Output the [X, Y] coordinate of the center of the cell containing the given text.  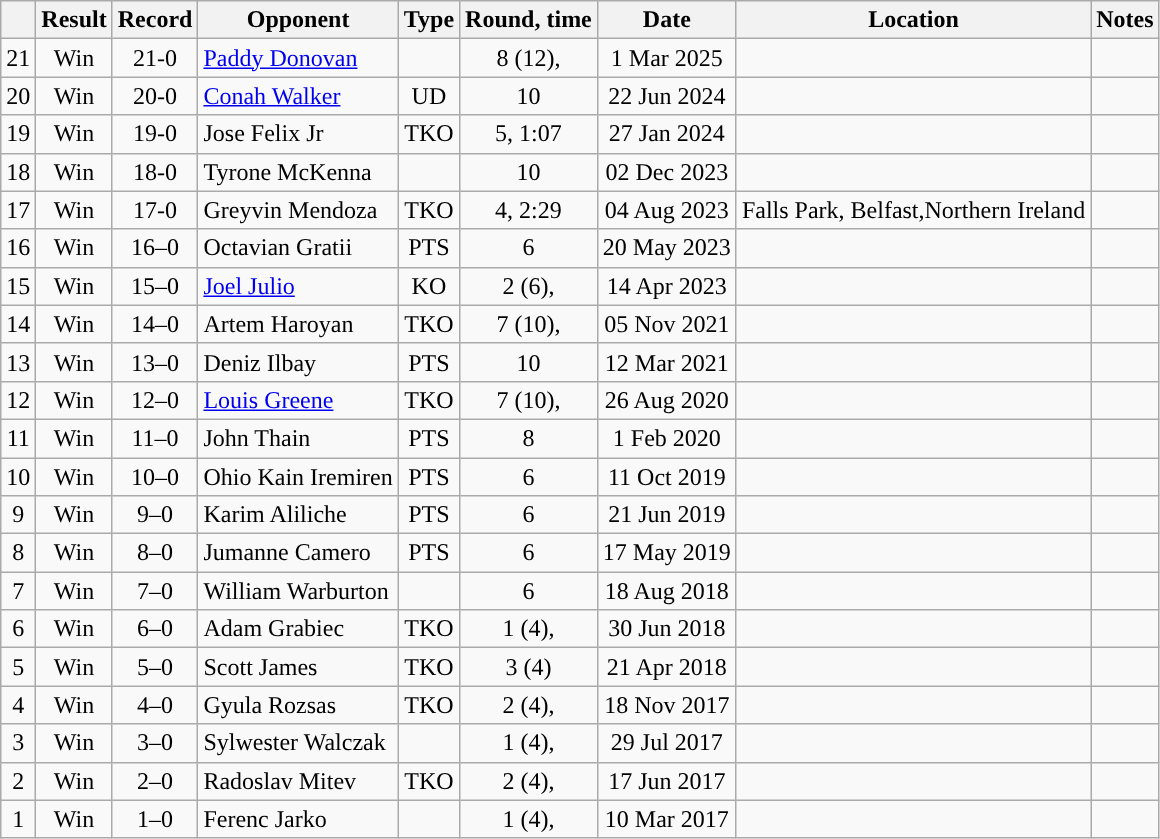
Joel Julio [298, 286]
18-0 [155, 172]
18 [18, 172]
1 Feb 2020 [666, 438]
14 [18, 324]
Artem Haroyan [298, 324]
Louis Greene [298, 400]
Ferenc Jarko [298, 819]
9–0 [155, 515]
10–0 [155, 477]
Date [666, 20]
18 Nov 2017 [666, 705]
13–0 [155, 362]
8 (12), [529, 58]
Ohio Kain Iremiren [298, 477]
Karim Aliliche [298, 515]
9 [18, 515]
17 [18, 210]
29 Jul 2017 [666, 743]
Tyrone McKenna [298, 172]
William Warburton [298, 591]
12 Mar 2021 [666, 362]
2–0 [155, 781]
8–0 [155, 553]
5–0 [155, 667]
Conah Walker [298, 96]
Gyula Rozsas [298, 705]
1–0 [155, 819]
Round, time [529, 20]
15 [18, 286]
17 Jun 2017 [666, 781]
12–0 [155, 400]
5, 1:07 [529, 134]
1 Mar 2025 [666, 58]
4–0 [155, 705]
30 Jun 2018 [666, 629]
7 [18, 591]
John Thain [298, 438]
20 May 2023 [666, 248]
11 Oct 2019 [666, 477]
21-0 [155, 58]
11 [18, 438]
4 [18, 705]
Result [74, 20]
14 Apr 2023 [666, 286]
6–0 [155, 629]
19 [18, 134]
11–0 [155, 438]
UD [428, 96]
3 (4) [529, 667]
4, 2:29 [529, 210]
Deniz Ilbay [298, 362]
Jumanne Camero [298, 553]
Scott James [298, 667]
13 [18, 362]
16 [18, 248]
20 [18, 96]
21 Apr 2018 [666, 667]
14–0 [155, 324]
1 [18, 819]
22 Jun 2024 [666, 96]
5 [18, 667]
Falls Park, Belfast,Northern Ireland [913, 210]
26 Aug 2020 [666, 400]
Paddy Donovan [298, 58]
10 Mar 2017 [666, 819]
04 Aug 2023 [666, 210]
Jose Felix Jr [298, 134]
20-0 [155, 96]
21 [18, 58]
Notes [1125, 20]
15–0 [155, 286]
Type [428, 20]
Octavian Gratii [298, 248]
21 Jun 2019 [666, 515]
02 Dec 2023 [666, 172]
16–0 [155, 248]
Adam Grabiec [298, 629]
18 Aug 2018 [666, 591]
12 [18, 400]
17-0 [155, 210]
Location [913, 20]
KO [428, 286]
7–0 [155, 591]
27 Jan 2024 [666, 134]
17 May 2019 [666, 553]
Record [155, 20]
Greyvin Mendoza [298, 210]
Sylwester Walczak [298, 743]
2 (6), [529, 286]
2 [18, 781]
Opponent [298, 20]
3–0 [155, 743]
Radoslav Mitev [298, 781]
05 Nov 2021 [666, 324]
19-0 [155, 134]
3 [18, 743]
